Detect which cell encompasses the target text, then output its (x, y) center coordinate. 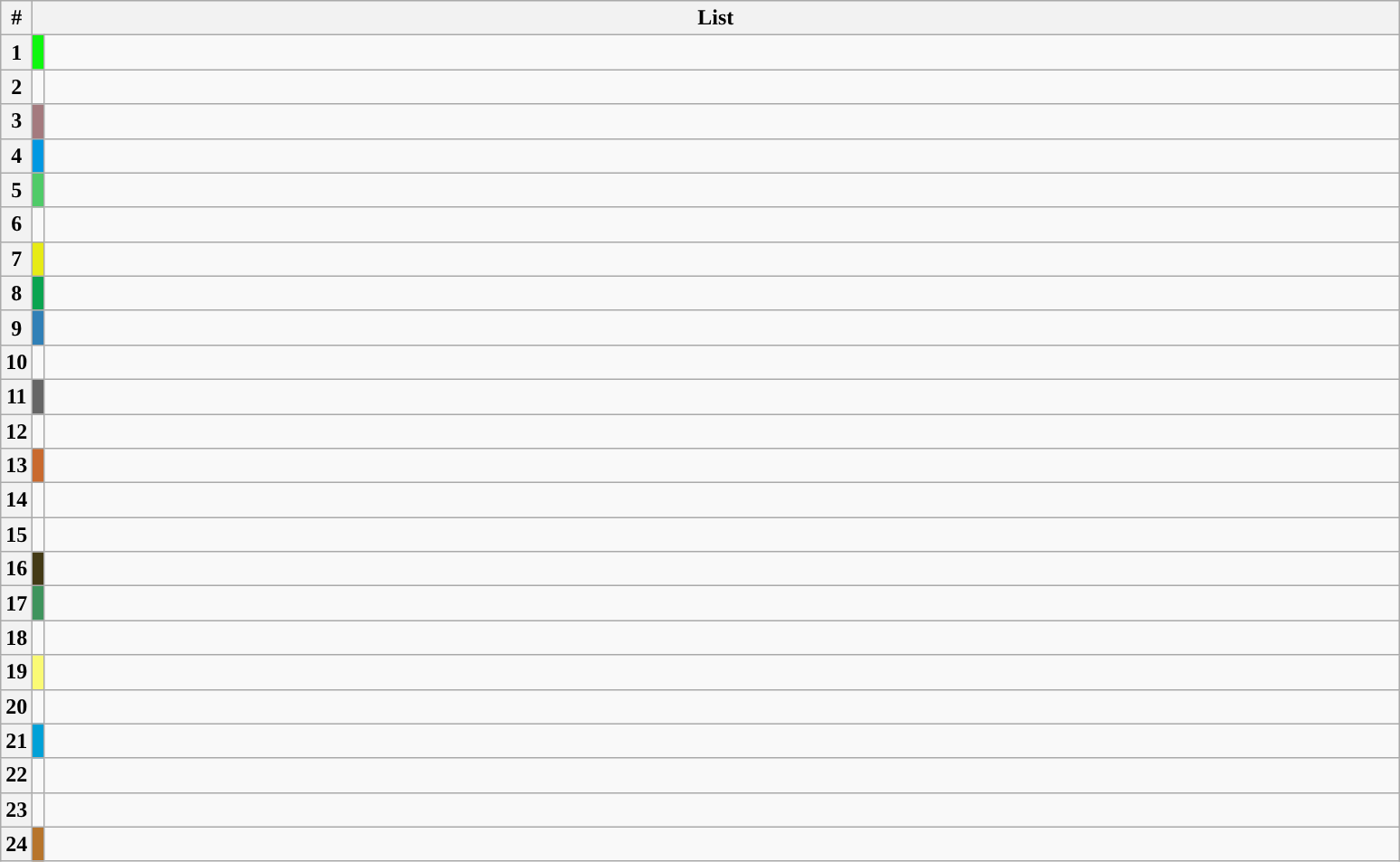
20 (16, 706)
23 (16, 810)
10 (16, 362)
11 (16, 396)
18 (16, 638)
4 (16, 156)
12 (16, 431)
22 (16, 775)
8 (16, 293)
7 (16, 259)
21 (16, 741)
1 (16, 52)
19 (16, 672)
24 (16, 844)
17 (16, 603)
14 (16, 500)
2 (16, 87)
# (16, 18)
6 (16, 224)
5 (16, 190)
15 (16, 535)
16 (16, 569)
13 (16, 466)
3 (16, 121)
List (716, 18)
9 (16, 327)
